Output the [x, y] coordinate of the center of the cell containing the given text.  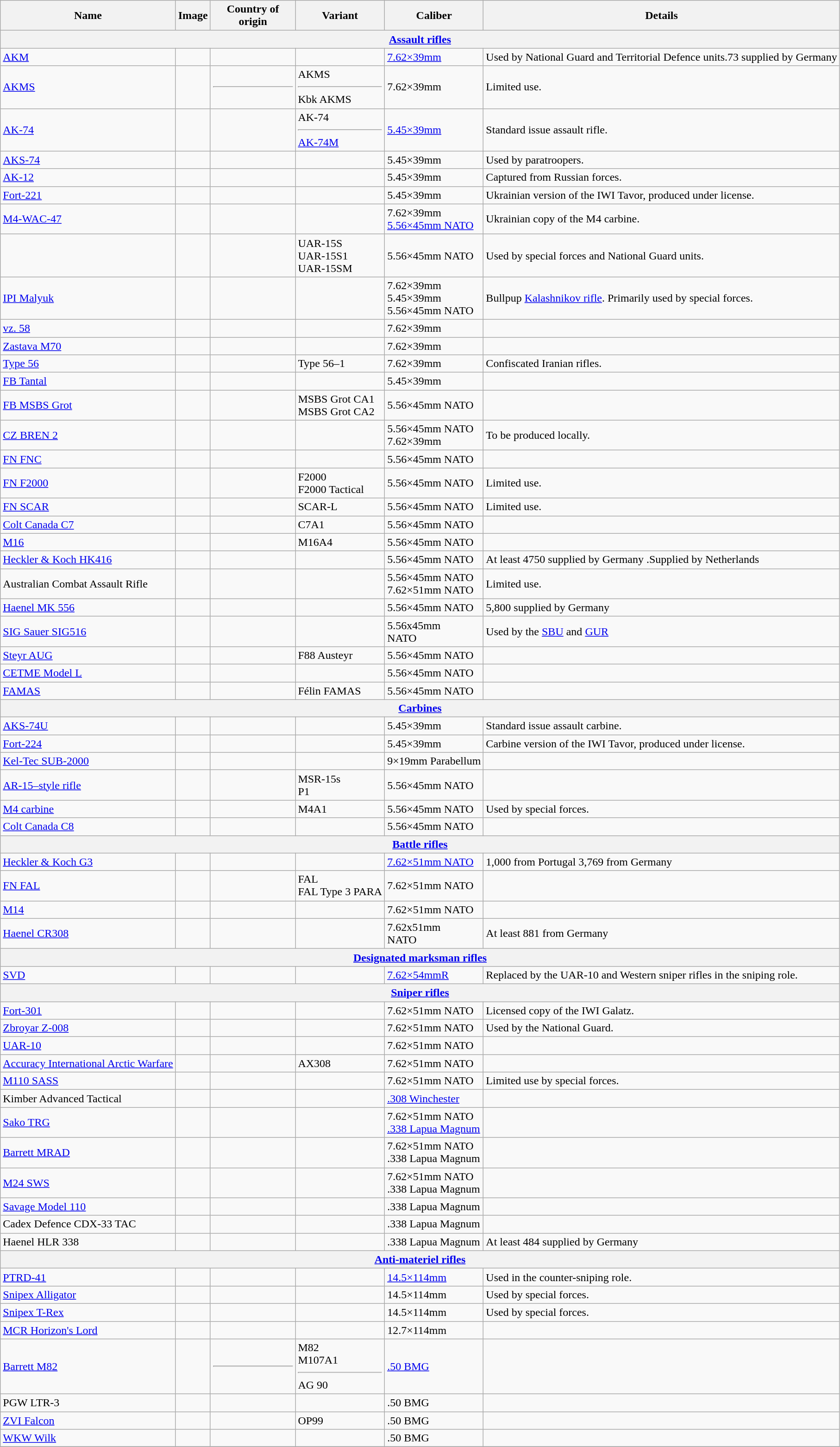
AX308 [340, 1063]
Barrett M82 [88, 1367]
FB Tantal [88, 381]
Standard issue assault carbine. [661, 726]
FALFAL Type 3 PARA [340, 886]
Image [193, 16]
vz. 58 [88, 328]
M110 SASS [88, 1081]
Haenel CR308 [88, 933]
ZVI Falcon [88, 1421]
Battle rifles [420, 844]
Zastava M70 [88, 346]
Steyr AUG [88, 655]
M82M107A1AG 90 [340, 1367]
5,800 supplied by Germany [661, 607]
WKW Wilk [88, 1438]
Félin FAMAS [340, 691]
AR-15–style rifle [88, 785]
Ukrainian copy of the M4 carbine. [661, 219]
F2000F2000 Tactical [340, 483]
MCR Horizon's Lord [88, 1330]
CZ BREN 2 [88, 436]
FN SCAR [88, 507]
5.56×45mm NATO7.62×39mm [434, 436]
.308 Winchester [434, 1099]
M4A1 [340, 809]
Bullpup Kalashnikov rifle. Primarily used by special forces. [661, 298]
12.7×114mm [434, 1330]
Colt Canada C7 [88, 524]
Australian Combat Assault Rifle [88, 584]
Snipex T-Rex [88, 1312]
Zbroyar Z-008 [88, 1028]
Used by National Guard and Territorial Defence units.73 supplied by Germany [661, 57]
AKMSKbk AKMS [340, 87]
Sako TRG [88, 1122]
Used by the SBU and GUR [661, 631]
AKMS [88, 87]
IPI Malyuk [88, 298]
Type 56–1 [340, 364]
SCAR-L [340, 507]
Replaced by the UAR-10 and Western sniper rifles in the sniping role. [661, 975]
9×19mm Parabellum [434, 761]
M24 SWS [88, 1182]
Used by special forces and National Guard units. [661, 255]
AKM [88, 57]
Confiscated Iranian rifles. [661, 364]
AK-74 [88, 130]
FAMAS [88, 691]
Carbine version of the IWI Tavor, produced under license. [661, 744]
Snipex Alligator [88, 1295]
SVD [88, 975]
7.62×54mmR [434, 975]
AK-12 [88, 177]
FN FAL [88, 886]
FN F2000 [88, 483]
1,000 from Portugal 3,769 from Germany [661, 862]
Variant [340, 16]
5.56×45mm NATO7.62×51mm NATO [434, 584]
Kimber Advanced Tactical [88, 1099]
Limited use by special forces. [661, 1081]
Fort-224 [88, 744]
Details [661, 16]
OP99 [340, 1421]
5.56x45mmNATO [434, 631]
AKS-74 [88, 160]
Accuracy International Arctic Warfare [88, 1063]
M16 [88, 542]
Haenel HLR 338 [88, 1242]
FN FNC [88, 459]
Captured from Russian forces. [661, 177]
C7A1 [340, 524]
Kel-Tec SUB-2000 [88, 761]
Carbines [420, 708]
At least 4750 supplied by Germany .Supplied by Netherlands [661, 560]
Savage Model 110 [88, 1207]
M14 [88, 910]
Assault rifles [420, 39]
M16A4 [340, 542]
PGW LTR-3 [88, 1403]
Fort-301 [88, 1011]
PTRD-41 [88, 1277]
M4-WAC-47 [88, 219]
At least 881 from Germany [661, 933]
Standard issue assault rifle. [661, 130]
Type 56 [88, 364]
Used in the counter-sniping role. [661, 1277]
Caliber [434, 16]
Used by the National Guard. [661, 1028]
7.62×39mm5.45×39mm5.56×45mm NATO [434, 298]
Sniper rifles [420, 992]
Name [88, 16]
M4 carbine [88, 809]
Colt Canada C8 [88, 827]
F88 Austeyr [340, 655]
UAR-10 [88, 1046]
AKS-74U [88, 726]
Fort-221 [88, 195]
Designated marksman rifles [420, 957]
At least 484 supplied by Germany [661, 1242]
To be produced locally. [661, 436]
AK-74AK-74M [340, 130]
7.62x51mmNATO [434, 933]
Haenel MK 556 [88, 607]
Heckler & Koch HK416 [88, 560]
UAR-15SUAR-15S1UAR-15SM [340, 255]
Cadex Defence CDX-33 TAC [88, 1224]
MSBS Grot CA1MSBS Grot CA2 [340, 405]
Heckler & Koch G3 [88, 862]
FB MSBS Grot [88, 405]
Anti-materiel rifles [420, 1259]
SIG Sauer SIG516 [88, 631]
CETME Model L [88, 673]
MSR-15sP1 [340, 785]
Licensed copy of the IWI Galatz. [661, 1011]
Used by paratroopers. [661, 160]
Country of origin [253, 16]
Barrett MRAD [88, 1153]
7.62×39mm5.56×45mm NATO [434, 219]
Ukrainian version of the IWI Tavor, produced under license. [661, 195]
